Find where the given text appears and provide that cell's center as (X, Y) coordinate. 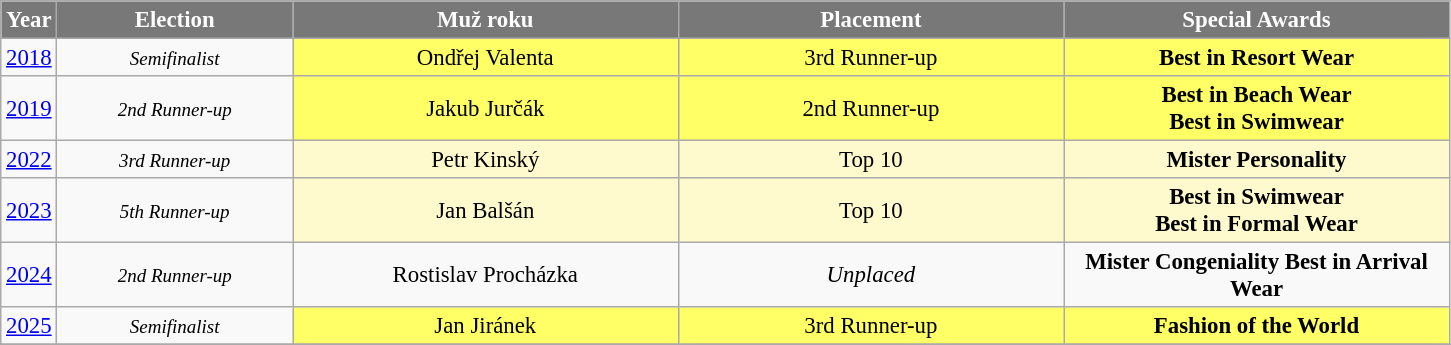
Rostislav Procházka (485, 276)
Election (175, 20)
Mister Congeniality Best in Arrival Wear (1257, 276)
2018 (29, 58)
Best in Resort Wear (1257, 58)
2022 (29, 160)
Special Awards (1257, 20)
2023 (29, 210)
Mister Personality (1257, 160)
Jan Balšán (485, 210)
Year (29, 20)
Placement (871, 20)
Best in Beach Wear Best in Swimwear (1257, 108)
Ondřej Valenta (485, 58)
5th Runner-up (175, 210)
Jakub Jurčák (485, 108)
Unplaced (871, 276)
2024 (29, 276)
Muž roku (485, 20)
Semifinalist (175, 58)
Best in Swimwear Best in Formal Wear (1257, 210)
Petr Kinský (485, 160)
2019 (29, 108)
